Pinpoint the cell where the given text exists, returning its [X, Y] midpoint coordinate. 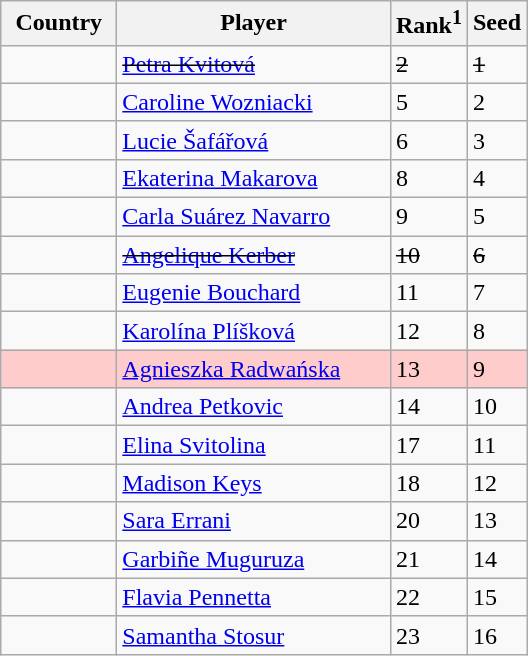
Seed [496, 24]
16 [496, 635]
Andrea Petkovic [254, 407]
7 [496, 293]
23 [428, 635]
Lucie Šafářová [254, 140]
Sara Errani [254, 521]
Samantha Stosur [254, 635]
17 [428, 445]
Ekaterina Makarova [254, 178]
18 [428, 483]
Petra Kvitová [254, 64]
Angelique Kerber [254, 255]
Agnieszka Radwańska [254, 369]
4 [496, 178]
Rank1 [428, 24]
Madison Keys [254, 483]
Eugenie Bouchard [254, 293]
Country [59, 24]
15 [496, 597]
Carla Suárez Navarro [254, 217]
21 [428, 559]
Karolína Plíšková [254, 331]
Elina Svitolina [254, 445]
1 [496, 64]
20 [428, 521]
Caroline Wozniacki [254, 102]
3 [496, 140]
Garbiñe Muguruza [254, 559]
Player [254, 24]
Flavia Pennetta [254, 597]
22 [428, 597]
